From the cell containing the given text, extract its center point as (X, Y) coordinate. 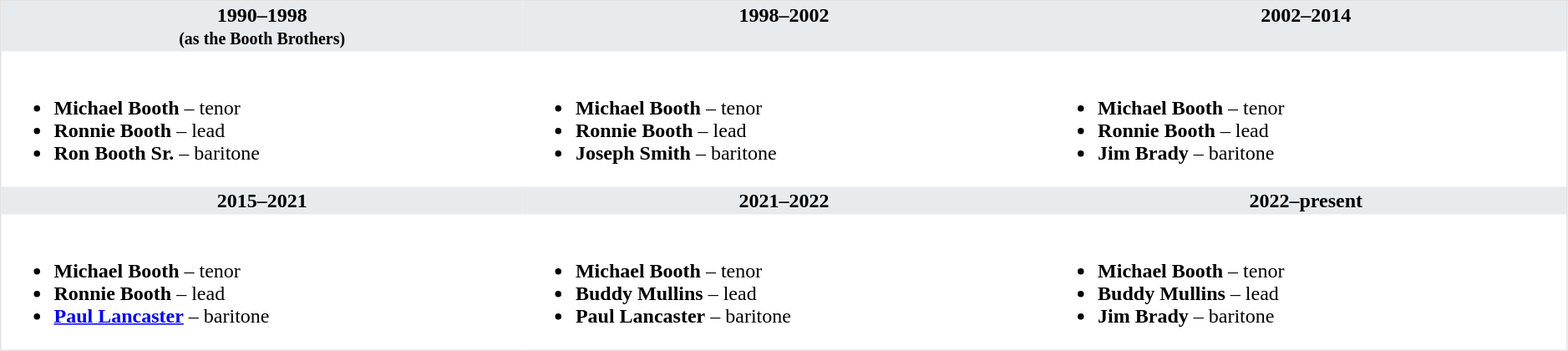
2021–2022 (784, 201)
Michael Booth – tenorBuddy Mullins – leadPaul Lancaster – baritone (784, 282)
2015–2021 (262, 201)
2022–present (1307, 201)
Michael Booth – tenorRonnie Booth – leadPaul Lancaster – baritone (262, 282)
Michael Booth – tenorBuddy Mullins – leadJim Brady – baritone (1307, 282)
2002–2014 (1307, 27)
1998–2002 (784, 27)
Michael Booth – tenorRonnie Booth – leadRon Booth Sr. – baritone (262, 120)
1990–1998(as the Booth Brothers) (262, 27)
Michael Booth – tenorRonnie Booth – leadJim Brady – baritone (1307, 120)
Michael Booth – tenorRonnie Booth – leadJoseph Smith – baritone (784, 120)
